For the text-containing cell, return its midpoint in [X, Y] coordinate format. 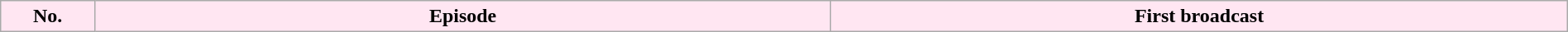
Episode [462, 16]
No. [48, 16]
First broadcast [1199, 16]
